Determine the [x, y] coordinate at the center of the cell enclosing the given text.  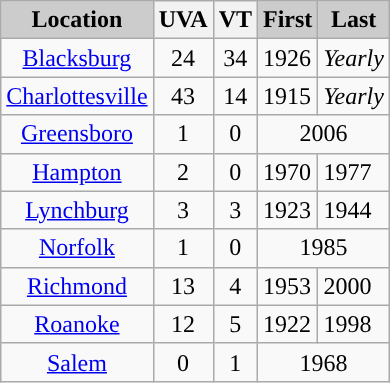
Richmond [77, 286]
24 [183, 58]
Lynchburg [77, 210]
Salem [77, 362]
1922 [288, 324]
1968 [324, 362]
VT [235, 20]
4 [235, 286]
1915 [288, 96]
First [288, 20]
1970 [288, 172]
Charlottesville [77, 96]
2006 [324, 134]
1998 [354, 324]
Blacksburg [77, 58]
1944 [354, 210]
2 [183, 172]
Hampton [77, 172]
1977 [354, 172]
43 [183, 96]
Last [354, 20]
34 [235, 58]
1926 [288, 58]
2000 [354, 286]
13 [183, 286]
Norfolk [77, 248]
1953 [288, 286]
Roanoke [77, 324]
UVA [183, 20]
14 [235, 96]
Location [77, 20]
1923 [288, 210]
1985 [324, 248]
12 [183, 324]
Greensboro [77, 134]
5 [235, 324]
